Return [x, y] of the center of cell containing provided text 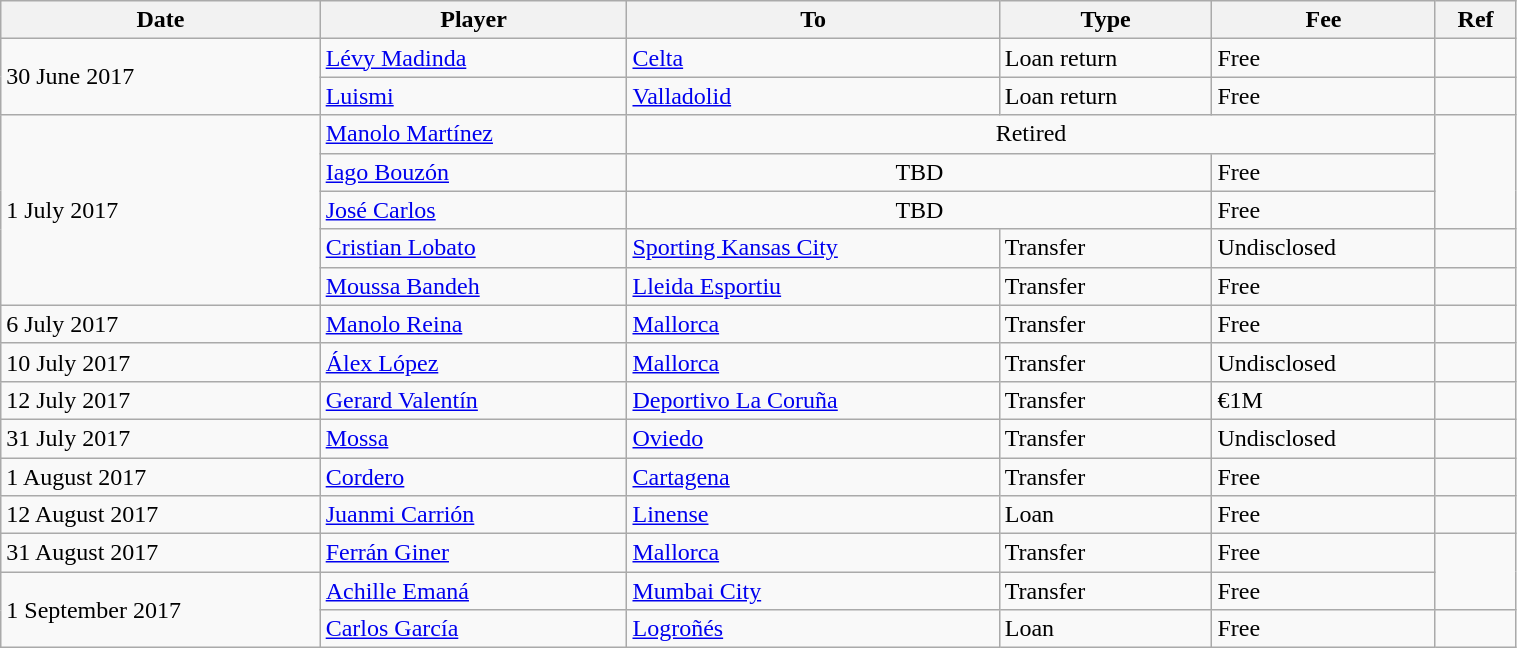
31 July 2017 [160, 438]
Linense [813, 515]
30 June 2017 [160, 77]
31 August 2017 [160, 553]
Iago Bouzón [474, 172]
Celta [813, 58]
Player [474, 20]
Fee [1324, 20]
Carlos García [474, 629]
Mossa [474, 438]
Manolo Reina [474, 324]
Date [160, 20]
Álex López [474, 362]
1 July 2017 [160, 210]
Deportivo La Coruña [813, 400]
Luismi [474, 96]
12 August 2017 [160, 515]
1 September 2017 [160, 610]
Ref [1476, 20]
Juanmi Carrión [474, 515]
Manolo Martínez [474, 134]
Type [1106, 20]
10 July 2017 [160, 362]
1 August 2017 [160, 477]
Sporting Kansas City [813, 248]
Ferrán Giner [474, 553]
Lévy Madinda [474, 58]
12 July 2017 [160, 400]
€1M [1324, 400]
Cartagena [813, 477]
Gerard Valentín [474, 400]
Cristian Lobato [474, 248]
Lleida Esportiu [813, 286]
Oviedo [813, 438]
Valladolid [813, 96]
Logroñés [813, 629]
Retired [1031, 134]
José Carlos [474, 210]
Achille Emaná [474, 591]
Moussa Bandeh [474, 286]
6 July 2017 [160, 324]
To [813, 20]
Cordero [474, 477]
Mumbai City [813, 591]
